From the cell containing the given text, extract its center point as [X, Y] coordinate. 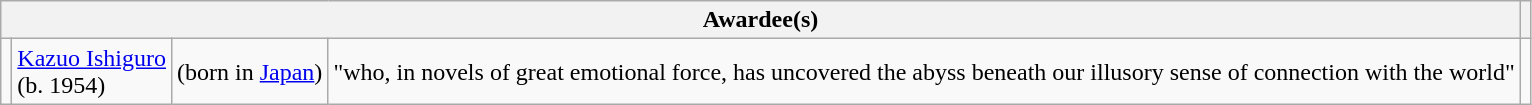
(born in Japan) [250, 72]
Awardee(s) [760, 20]
Kazuo Ishiguro(b. 1954) [92, 72]
"who, in novels of great emotional force, has uncovered the abyss beneath our illusory sense of connection with the world" [924, 72]
